Determine the [x, y] coordinate at the center of the cell enclosing the given text.  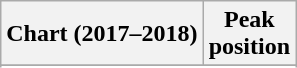
Chart (2017–2018) [102, 34]
Peakposition [249, 34]
